Detect which cell encompasses the target text, then output its [x, y] center coordinate. 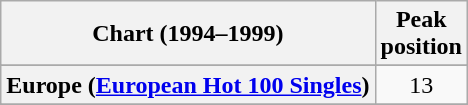
Europe (European Hot 100 Singles) [188, 85]
Peakposition [421, 34]
Chart (1994–1999) [188, 34]
13 [421, 85]
